Identify which cell holds the provided text, then report its (x, y) central coordinate. 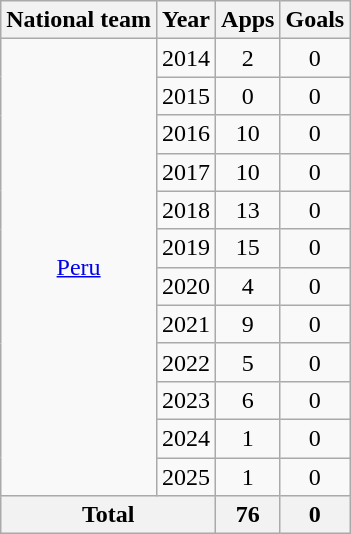
2023 (186, 400)
Goals (315, 20)
2025 (186, 477)
2016 (186, 134)
2021 (186, 324)
Apps (248, 20)
6 (248, 400)
2019 (186, 248)
National team (79, 20)
2024 (186, 438)
2022 (186, 362)
2015 (186, 96)
4 (248, 286)
Total (108, 515)
2017 (186, 172)
9 (248, 324)
Year (186, 20)
15 (248, 248)
2 (248, 58)
76 (248, 515)
5 (248, 362)
2020 (186, 286)
2018 (186, 210)
2014 (186, 58)
13 (248, 210)
Peru (79, 268)
